Identify which cell holds the provided text, then report its (X, Y) central coordinate. 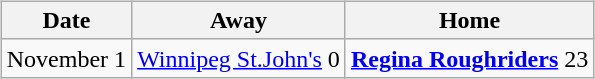
Away (239, 20)
Date (66, 20)
Home (469, 20)
November 1 (66, 58)
Winnipeg St.John's 0 (239, 58)
Regina Roughriders 23 (469, 58)
